Extract the [X, Y] coordinate from the center of the cell holding the provided text.  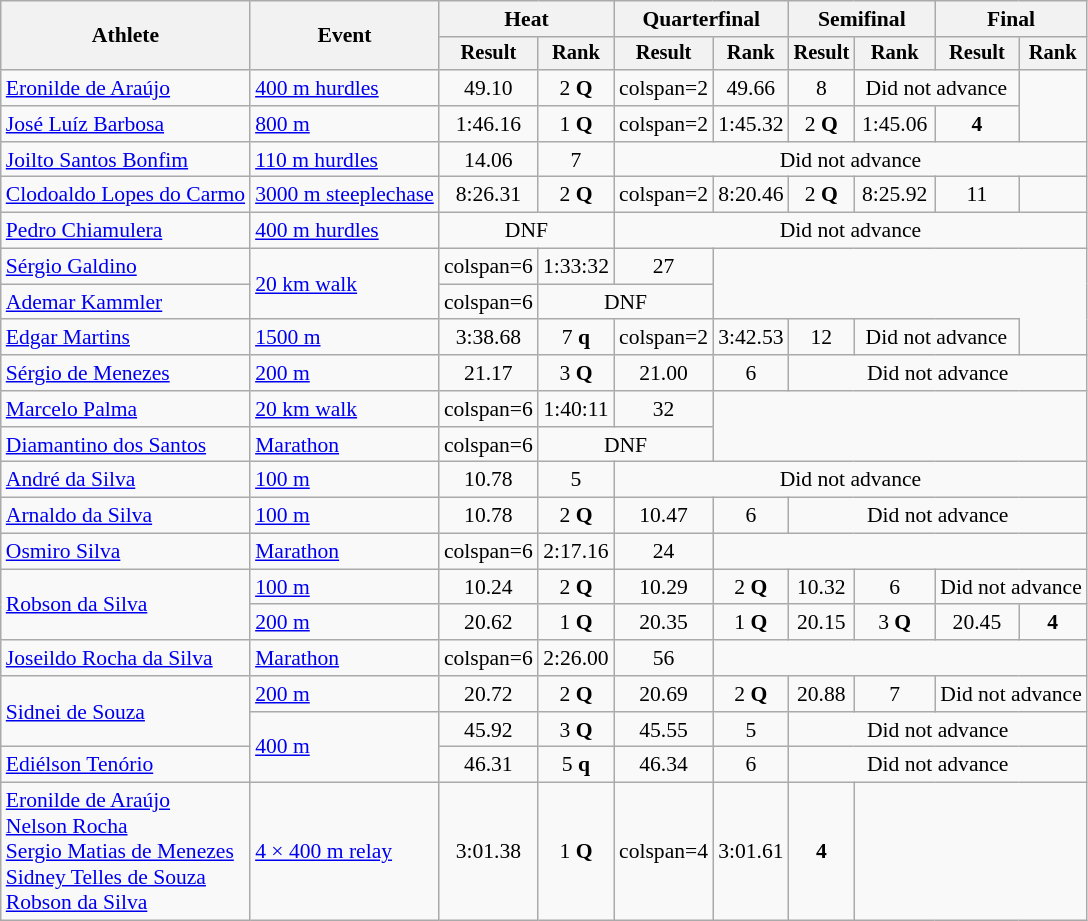
4 × 400 m relay [344, 852]
Eronilde de AraújoNelson RochaSergio Matias de MenezesSidney Telles de SouzaRobson da Silva [126, 852]
2:26.00 [576, 658]
Marcelo Palma [126, 409]
3:01.61 [750, 852]
20.72 [488, 694]
Sérgio de Menezes [126, 373]
46.31 [488, 765]
21.17 [488, 373]
Osmiro Silva [126, 552]
André da Silva [126, 480]
45.55 [664, 730]
Edgar Martins [126, 338]
20.69 [664, 694]
Pedro Chiamulera [126, 231]
1500 m [344, 338]
32 [664, 409]
Joilto Santos Bonfim [126, 160]
800 m [344, 124]
3:01.38 [488, 852]
Athlete [126, 36]
Sidnei de Souza [126, 712]
Event [344, 36]
3:42.53 [750, 338]
8 [822, 88]
1:45.06 [894, 124]
Sérgio Galdino [126, 267]
1:45.32 [750, 124]
20.45 [976, 623]
27 [664, 267]
1:40:11 [576, 409]
24 [664, 552]
110 m hurdles [344, 160]
5 q [576, 765]
21.00 [664, 373]
8:26.31 [488, 195]
400 m [344, 748]
Ediélson Tenório [126, 765]
10.29 [664, 587]
Semifinal [862, 19]
3:38.68 [488, 338]
Eronilde de Araújo [126, 88]
45.92 [488, 730]
49.10 [488, 88]
Clodoaldo Lopes do Carmo [126, 195]
2:17.16 [576, 552]
20.15 [822, 623]
3000 m steeplechase [344, 195]
Quarterfinal [702, 19]
11 [976, 195]
Joseildo Rocha da Silva [126, 658]
56 [664, 658]
49.66 [750, 88]
Ademar Kammler [126, 302]
46.34 [664, 765]
20.62 [488, 623]
colspan=4 [664, 852]
1:33:32 [576, 267]
10.32 [822, 587]
Final [1011, 19]
10.24 [488, 587]
14.06 [488, 160]
8:25.92 [894, 195]
Heat [526, 19]
José Luíz Barbosa [126, 124]
20.88 [822, 694]
Arnaldo da Silva [126, 516]
8:20.46 [750, 195]
12 [822, 338]
10.47 [664, 516]
Robson da Silva [126, 604]
1:46.16 [488, 124]
20.35 [664, 623]
Diamantino dos Santos [126, 445]
7 q [576, 338]
